Output the (X, Y) coordinate of the center of the cell containing the given text.  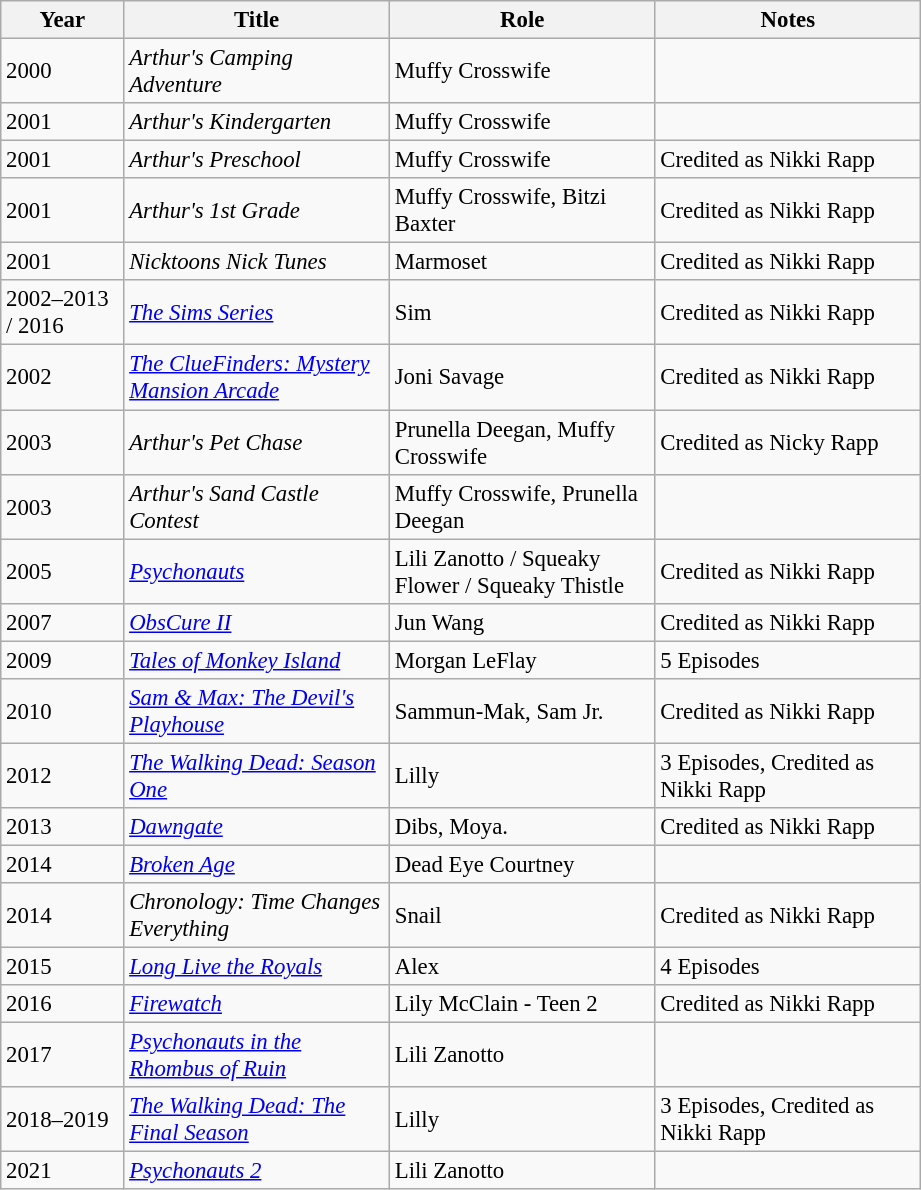
Long Live the Royals (257, 967)
Psychonauts in the Rhombus of Ruin (257, 1056)
Dibs, Moya. (522, 827)
Alex (522, 967)
Arthur's Preschool (257, 160)
Marmoset (522, 262)
Firewatch (257, 1004)
2015 (62, 967)
Title (257, 20)
Tales of Monkey Island (257, 660)
Credited as Nicky Rapp (788, 442)
Lily McClain - Teen 2 (522, 1004)
2017 (62, 1056)
2010 (62, 712)
Arthur's Kindergarten (257, 122)
Nicktoons Nick Tunes (257, 262)
Arthur's Pet Chase (257, 442)
4 Episodes (788, 967)
5 Episodes (788, 660)
2005 (62, 572)
The Walking Dead: The Final Season (257, 1120)
Year (62, 20)
Sim (522, 312)
Arthur's Camping Adventure (257, 72)
ObsCure II (257, 622)
2021 (62, 1171)
Notes (788, 20)
The Sims Series (257, 312)
Sam & Max: The Devil's Playhouse (257, 712)
2016 (62, 1004)
Snail (522, 916)
Role (522, 20)
2007 (62, 622)
Broken Age (257, 864)
Dawngate (257, 827)
Jun Wang (522, 622)
2012 (62, 776)
Lili Zanotto / Squeaky Flower / Squeaky Thistle (522, 572)
Muffy Crosswife, Prunella Deegan (522, 506)
2018–2019 (62, 1120)
Joni Savage (522, 378)
Psychonauts 2 (257, 1171)
Morgan LeFlay (522, 660)
Arthur's 1st Grade (257, 210)
Psychonauts (257, 572)
2009 (62, 660)
2002–2013 / 2016 (62, 312)
The Walking Dead: Season One (257, 776)
2013 (62, 827)
Prunella Deegan, Muffy Crosswife (522, 442)
Muffy Crosswife, Bitzi Baxter (522, 210)
The ClueFinders: Mystery Mansion Arcade (257, 378)
Chronology: Time Changes Everything (257, 916)
Arthur's Sand Castle Contest (257, 506)
Sammun-Mak, Sam Jr. (522, 712)
2000 (62, 72)
Dead Eye Courtney (522, 864)
2002 (62, 378)
